Find where the given text appears and provide that cell's center as (x, y) coordinate. 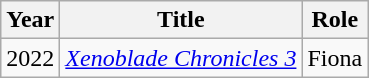
Xenoblade Chronicles 3 (181, 58)
2022 (30, 58)
Year (30, 20)
Fiona (335, 58)
Title (181, 20)
Role (335, 20)
